Output the [X, Y] coordinate of the center of the cell containing the given text.  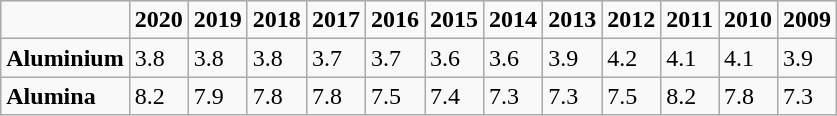
2011 [690, 20]
2012 [632, 20]
7.4 [454, 96]
2014 [514, 20]
2017 [336, 20]
Aluminium [65, 58]
4.2 [632, 58]
7.9 [218, 96]
2015 [454, 20]
Alumina [65, 96]
2016 [394, 20]
2018 [276, 20]
2013 [572, 20]
2009 [808, 20]
2020 [158, 20]
2019 [218, 20]
2010 [748, 20]
